Search for the cell housing the specified text and yield its (X, Y) center coordinate. 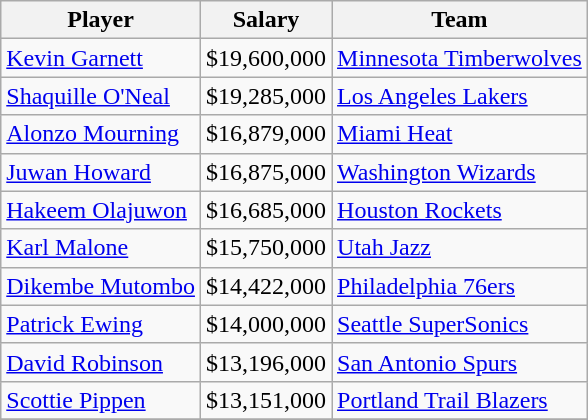
$13,196,000 (266, 362)
Patrick Ewing (101, 324)
David Robinson (101, 362)
$16,685,000 (266, 210)
Washington Wizards (460, 172)
$19,600,000 (266, 58)
Miami Heat (460, 134)
Portland Trail Blazers (460, 400)
Karl Malone (101, 248)
Salary (266, 20)
Scottie Pippen (101, 400)
Juwan Howard (101, 172)
Player (101, 20)
$15,750,000 (266, 248)
San Antonio Spurs (460, 362)
$16,875,000 (266, 172)
Los Angeles Lakers (460, 96)
Houston Rockets (460, 210)
Kevin Garnett (101, 58)
$14,422,000 (266, 286)
Hakeem Olajuwon (101, 210)
Seattle SuperSonics (460, 324)
$13,151,000 (266, 400)
Alonzo Mourning (101, 134)
Philadelphia 76ers (460, 286)
Shaquille O'Neal (101, 96)
Minnesota Timberwolves (460, 58)
Utah Jazz (460, 248)
$16,879,000 (266, 134)
$14,000,000 (266, 324)
Dikembe Mutombo (101, 286)
$19,285,000 (266, 96)
Team (460, 20)
